Scan for the cell matching the given text and deliver its [x, y] coordinate at center. 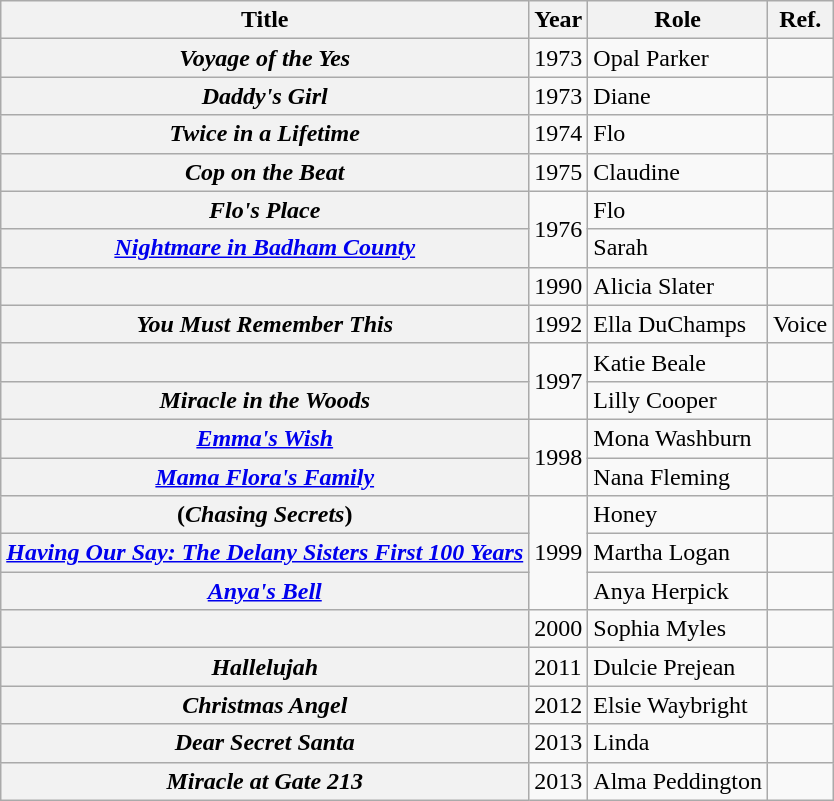
1990 [558, 286]
Alicia Slater [678, 286]
Miracle in the Woods [265, 400]
Martha Logan [678, 553]
2011 [558, 667]
1992 [558, 324]
Flo's Place [265, 210]
Lilly Cooper [678, 400]
Honey [678, 515]
Hallelujah [265, 667]
Twice in a Lifetime [265, 134]
2000 [558, 629]
Diane [678, 96]
Emma's Wish [265, 438]
1975 [558, 172]
Ref. [800, 20]
1974 [558, 134]
Nana Fleming [678, 477]
You Must Remember This [265, 324]
Daddy's Girl [265, 96]
1998 [558, 457]
Katie Beale [678, 362]
Mama Flora's Family [265, 477]
Mona Washburn [678, 438]
Elsie Waybright [678, 705]
Sophia Myles [678, 629]
2012 [558, 705]
Dear Secret Santa [265, 743]
Miracle at Gate 213 [265, 781]
Alma Peddington [678, 781]
1997 [558, 381]
(Chasing Secrets) [265, 515]
Anya Herpick [678, 591]
Voice [800, 324]
Having Our Say: The Delany Sisters First 100 Years [265, 553]
Sarah [678, 248]
Anya's Bell [265, 591]
Linda [678, 743]
Title [265, 20]
Claudine [678, 172]
Cop on the Beat [265, 172]
1999 [558, 553]
Christmas Angel [265, 705]
1976 [558, 229]
Dulcie Prejean [678, 667]
Role [678, 20]
Year [558, 20]
Ella DuChamps [678, 324]
Opal Parker [678, 58]
Nightmare in Badham County [265, 248]
Voyage of the Yes [265, 58]
